Identify which cell holds the provided text, then report its (x, y) central coordinate. 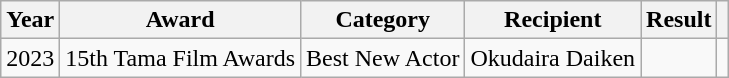
15th Tama Film Awards (180, 58)
2023 (30, 58)
Best New Actor (383, 58)
Okudaira Daiken (553, 58)
Category (383, 20)
Result (679, 20)
Award (180, 20)
Year (30, 20)
Recipient (553, 20)
